Scan for the cell matching the given text and deliver its [X, Y] coordinate at center. 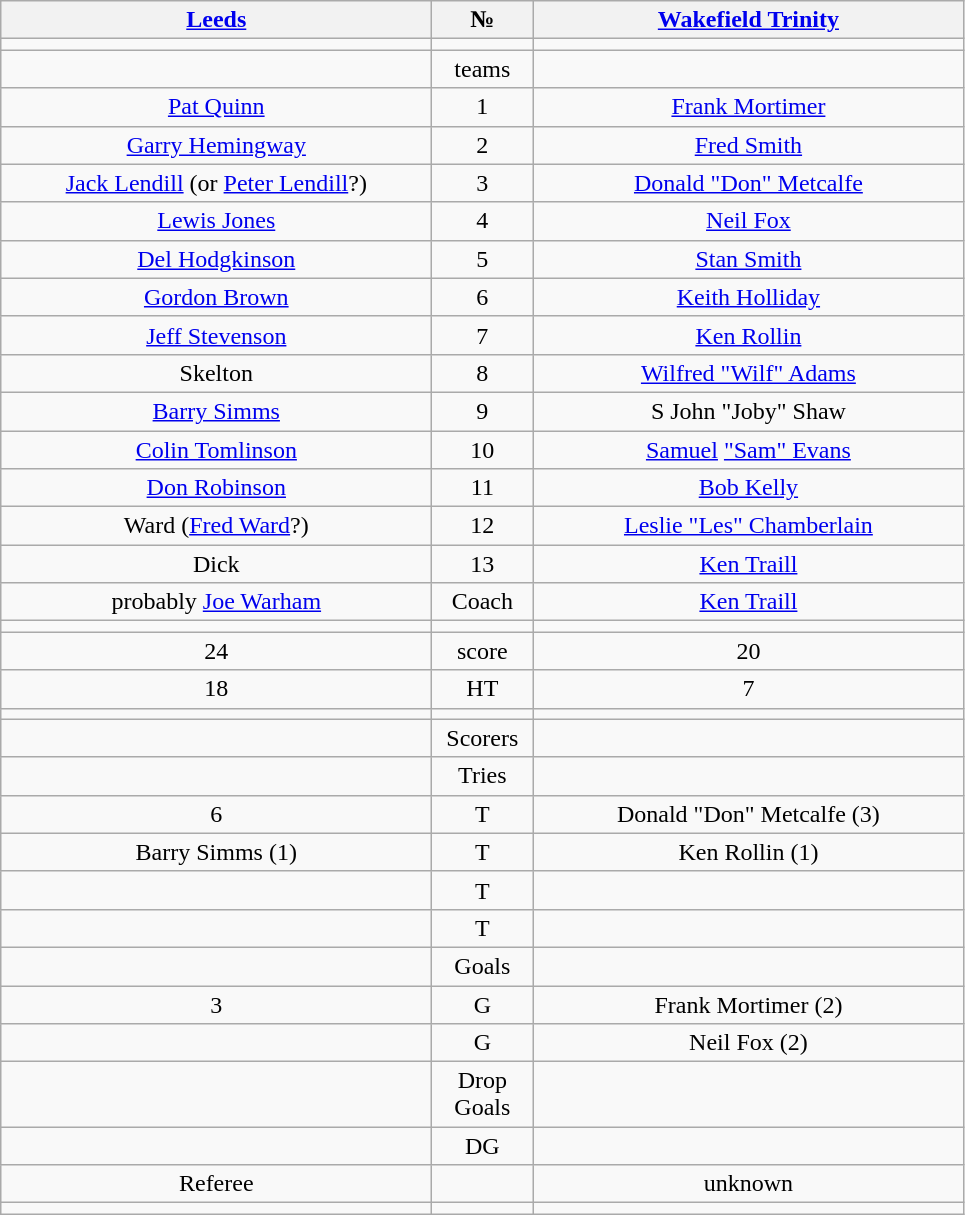
DG [482, 1146]
Don Robinson [216, 488]
Wakefield Trinity [748, 20]
10 [482, 449]
probably Joe Warham [216, 602]
Scorers [482, 738]
Wilfred "Wilf" Adams [748, 373]
Dick [216, 564]
8 [482, 373]
11 [482, 488]
Neil Fox [748, 221]
Ken Rollin [748, 335]
Leslie "Les" Chamberlain [748, 526]
Del Hodgkinson [216, 259]
Keith Holliday [748, 297]
20 [748, 651]
Neil Fox (2) [748, 1043]
24 [216, 651]
Jack Lendill (or Peter Lendill?) [216, 183]
13 [482, 564]
Tries [482, 776]
Frank Mortimer (2) [748, 1005]
Garry Hemingway [216, 145]
teams [482, 69]
Goals [482, 966]
Fred Smith [748, 145]
Coach [482, 602]
Frank Mortimer [748, 107]
Leeds [216, 20]
Samuel "Sam" Evans [748, 449]
№ [482, 20]
5 [482, 259]
Donald "Don" Metcalfe (3) [748, 814]
HT [482, 689]
Gordon Brown [216, 297]
Ward (Fred Ward?) [216, 526]
score [482, 651]
Barry Simms (1) [216, 852]
S John "Joby" Shaw [748, 411]
Colin Tomlinson [216, 449]
unknown [748, 1184]
Drop Goals [482, 1094]
Lewis Jones [216, 221]
Jeff Stevenson [216, 335]
18 [216, 689]
4 [482, 221]
1 [482, 107]
Stan Smith [748, 259]
Skelton [216, 373]
Ken Rollin (1) [748, 852]
2 [482, 145]
Bob Kelly [748, 488]
9 [482, 411]
Donald "Don" Metcalfe [748, 183]
Barry Simms [216, 411]
Referee [216, 1184]
Pat Quinn [216, 107]
12 [482, 526]
